Find where the given text appears and provide that cell's center as (x, y) coordinate. 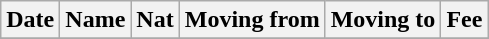
Date (30, 20)
Name (96, 20)
Nat (155, 20)
Moving from (252, 20)
Moving to (383, 20)
Fee (464, 20)
